Scan for the cell matching the given text and deliver its (X, Y) coordinate at center. 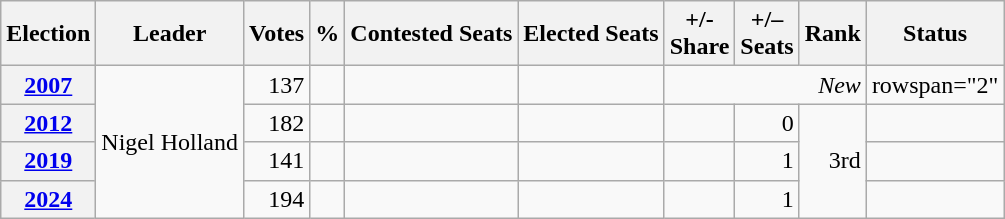
2012 (48, 123)
2019 (48, 161)
New (765, 85)
137 (277, 85)
Rank (832, 34)
194 (277, 199)
0 (767, 123)
+/–Seats (767, 34)
182 (277, 123)
2024 (48, 199)
2007 (48, 85)
Nigel Holland (170, 142)
Votes (277, 34)
141 (277, 161)
Contested Seats (432, 34)
rowspan="2" (935, 85)
% (328, 34)
+/-Share (700, 34)
Leader (170, 34)
Election (48, 34)
Elected Seats (591, 34)
3rd (832, 161)
Status (935, 34)
